Return the (x, y) coordinate for the center point of the cell that contains the specified text.  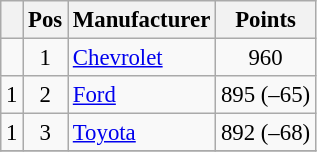
Chevrolet (142, 58)
Ford (142, 95)
Points (266, 20)
Pos (46, 20)
2 (46, 95)
895 (–65) (266, 95)
Toyota (142, 133)
892 (–68) (266, 133)
960 (266, 58)
3 (46, 133)
Manufacturer (142, 20)
